Search for the cell housing the specified text and yield its (x, y) center coordinate. 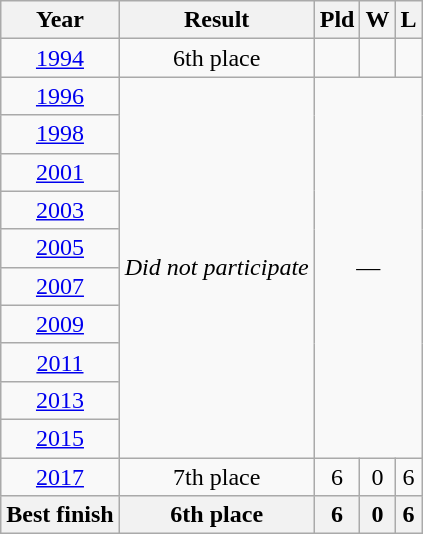
Did not participate (216, 268)
2001 (60, 172)
Pld (337, 20)
L (408, 20)
2003 (60, 210)
Best finish (60, 515)
1996 (60, 96)
2017 (60, 477)
1994 (60, 58)
2005 (60, 248)
2015 (60, 438)
7th place (216, 477)
1998 (60, 134)
Result (216, 20)
— (368, 268)
W (378, 20)
2013 (60, 400)
2009 (60, 324)
2011 (60, 362)
Year (60, 20)
2007 (60, 286)
